Determine the (X, Y) coordinate at the center of the cell enclosing the given text.  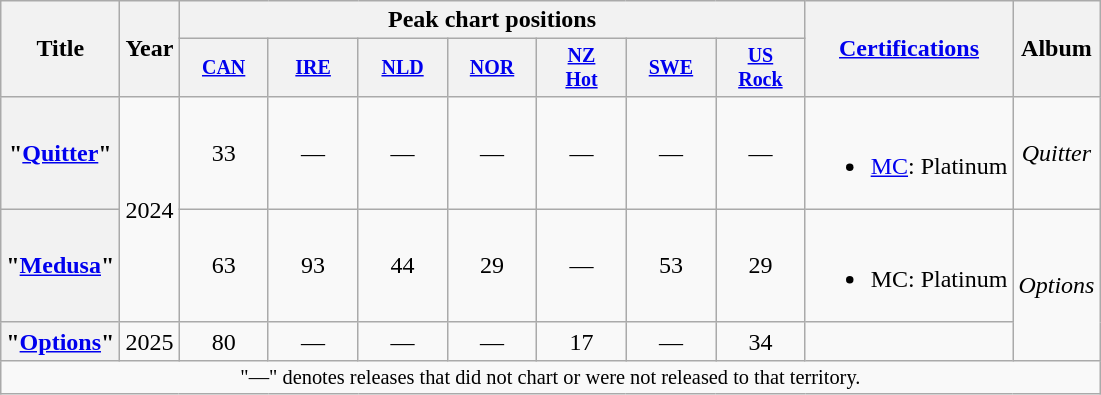
"Options" (60, 341)
CAN (224, 68)
80 (224, 341)
44 (402, 266)
NOR (492, 68)
33 (224, 152)
2024 (150, 209)
"Quitter" (60, 152)
"Medusa" (60, 266)
17 (582, 341)
Year (150, 49)
IRE (312, 68)
34 (760, 341)
Quitter (1056, 152)
Certifications (909, 49)
53 (670, 266)
SWE (670, 68)
"—" denotes releases that did not chart or were not released to that territory. (550, 377)
NZHot (582, 68)
63 (224, 266)
93 (312, 266)
Title (60, 49)
Peak chart positions (492, 20)
2025 (150, 341)
NLD (402, 68)
Album (1056, 49)
USRock (760, 68)
Options (1056, 284)
